Output the [X, Y] coordinate of the center of the cell containing the given text.  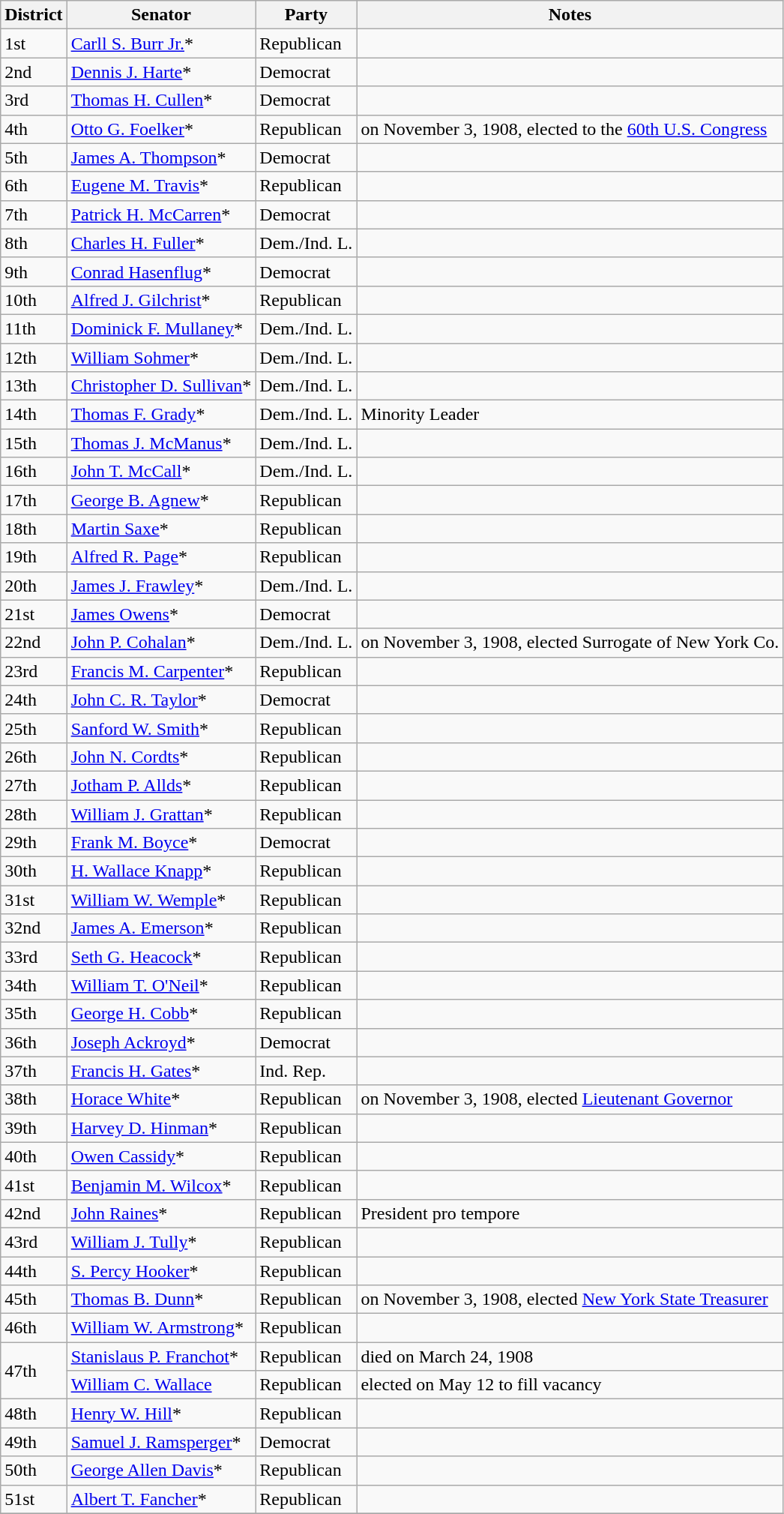
William J. Tully* [161, 1242]
James J. Frawley* [161, 586]
Seth G. Heacock* [161, 957]
Owen Cassidy* [161, 1156]
48th [34, 1414]
39th [34, 1128]
24th [34, 700]
John C. R. Taylor* [161, 700]
Charles H. Fuller* [161, 243]
Conrad Hasenflug* [161, 271]
20th [34, 586]
19th [34, 557]
8th [34, 243]
District [34, 15]
William C. Wallace [161, 1385]
Thomas F. Grady* [161, 415]
15th [34, 443]
Harvey D. Hinman* [161, 1128]
Dennis J. Harte* [161, 72]
Stanislaus P. Franchot* [161, 1357]
14th [34, 415]
9th [34, 271]
27th [34, 785]
James Owens* [161, 614]
Henry W. Hill* [161, 1414]
Ind. Rep. [306, 1071]
33rd [34, 957]
William Sohmer* [161, 358]
George H. Cobb* [161, 1014]
Joseph Ackroyd* [161, 1042]
John Raines* [161, 1213]
Alfred R. Page* [161, 557]
44th [34, 1271]
21st [34, 614]
Samuel J. Ramsperger* [161, 1442]
Party [306, 15]
16th [34, 472]
John P. Cohalan* [161, 643]
2nd [34, 72]
Albert T. Fancher* [161, 1499]
Notes [570, 15]
49th [34, 1442]
3rd [34, 100]
37th [34, 1071]
H. Wallace Knapp* [161, 871]
Francis H. Gates* [161, 1071]
40th [34, 1156]
Sanford W. Smith* [161, 728]
Eugene M. Travis* [161, 186]
7th [34, 214]
Jotham P. Allds* [161, 785]
Carll S. Burr Jr.* [161, 43]
22nd [34, 643]
died on March 24, 1908 [570, 1357]
31st [34, 900]
6th [34, 186]
Frank M. Boyce* [161, 843]
17th [34, 500]
10th [34, 300]
47th [34, 1371]
Patrick H. McCarren* [161, 214]
George B. Agnew* [161, 500]
35th [34, 1014]
on November 3, 1908, elected Lieutenant Governor [570, 1099]
elected on May 12 to fill vacancy [570, 1385]
43rd [34, 1242]
29th [34, 843]
5th [34, 157]
32nd [34, 928]
51st [34, 1499]
46th [34, 1328]
4th [34, 129]
Benjamin M. Wilcox* [161, 1185]
45th [34, 1300]
William T. O'Neil* [161, 985]
Alfred J. Gilchrist* [161, 300]
John N. Cordts* [161, 757]
36th [34, 1042]
12th [34, 358]
Martin Saxe* [161, 529]
38th [34, 1099]
William W. Wemple* [161, 900]
11th [34, 328]
18th [34, 529]
on November 3, 1908, elected Surrogate of New York Co. [570, 643]
on November 3, 1908, elected to the 60th U.S. Congress [570, 129]
James A. Emerson* [161, 928]
Christopher D. Sullivan* [161, 386]
28th [34, 814]
1st [34, 43]
John T. McCall* [161, 472]
James A. Thompson* [161, 157]
William J. Grattan* [161, 814]
Thomas J. McManus* [161, 443]
23rd [34, 671]
41st [34, 1185]
42nd [34, 1213]
Minority Leader [570, 415]
Senator [161, 15]
30th [34, 871]
S. Percy Hooker* [161, 1271]
on November 3, 1908, elected New York State Treasurer [570, 1300]
Dominick F. Mullaney* [161, 328]
13th [34, 386]
Thomas H. Cullen* [161, 100]
George Allen Davis* [161, 1471]
President pro tempore [570, 1213]
25th [34, 728]
Thomas B. Dunn* [161, 1300]
26th [34, 757]
Horace White* [161, 1099]
34th [34, 985]
William W. Armstrong* [161, 1328]
Francis M. Carpenter* [161, 671]
50th [34, 1471]
Otto G. Foelker* [161, 129]
